Pinpoint the cell where the given text exists, returning its [x, y] midpoint coordinate. 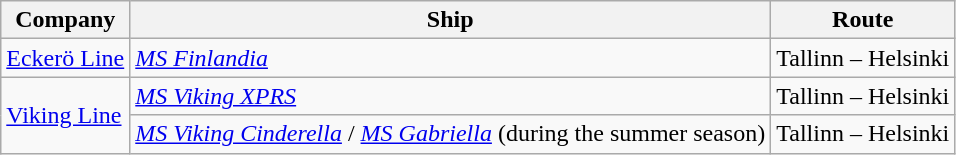
Route [863, 20]
Company [66, 20]
Viking Line [66, 115]
MS Viking XPRS [450, 96]
Ship [450, 20]
MS Finlandia [450, 58]
Eckerö Line [66, 58]
MS Viking Cinderella / MS Gabriella (during the summer season) [450, 134]
